Scan for the cell matching the given text and deliver its [x, y] coordinate at center. 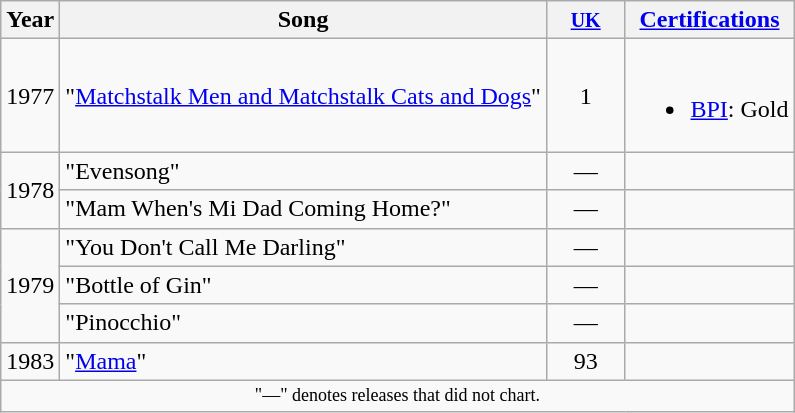
Song [304, 20]
"Mam When's Mi Dad Coming Home?" [304, 209]
"You Don't Call Me Darling" [304, 247]
"Mama" [304, 361]
1 [586, 96]
UK [586, 20]
1977 [30, 96]
1979 [30, 285]
"Pinocchio" [304, 323]
"Matchstalk Men and Matchstalk Cats and Dogs" [304, 96]
Year [30, 20]
BPI: Gold [710, 96]
"Bottle of Gin" [304, 285]
"Evensong" [304, 171]
"—" denotes releases that did not chart. [398, 396]
Certifications [710, 20]
93 [586, 361]
1983 [30, 361]
1978 [30, 190]
